Provide the [X, Y] coordinate of the cell's center where the given text is located.  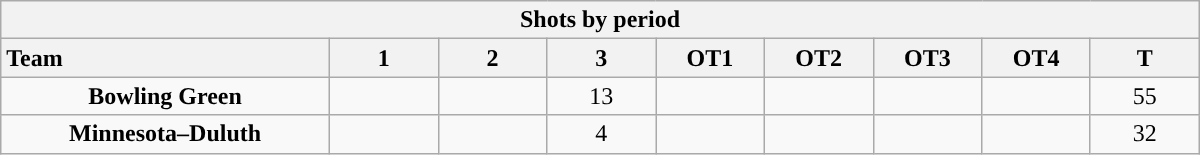
4 [602, 134]
Bowling Green [166, 96]
OT2 [818, 58]
OT4 [1036, 58]
Minnesota–Duluth [166, 134]
Team [166, 58]
32 [1144, 134]
13 [602, 96]
2 [492, 58]
T [1144, 58]
1 [384, 58]
Shots by period [600, 20]
3 [602, 58]
55 [1144, 96]
OT1 [710, 58]
OT3 [928, 58]
